Capture the cell that displays the provided text and extract its (X, Y) central coordinate. 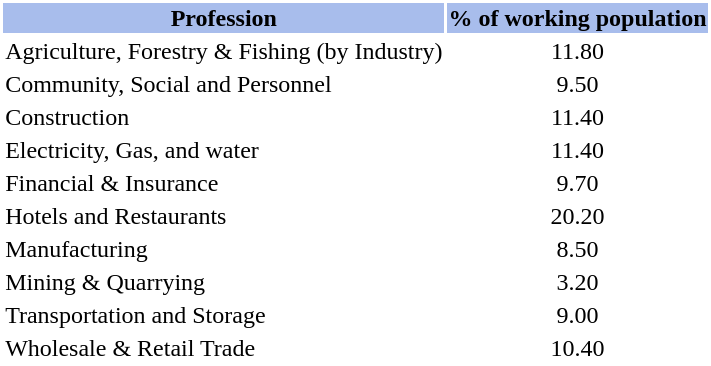
Transportation and Storage (224, 315)
% of working population (578, 18)
9.70 (578, 183)
Hotels and Restaurants (224, 216)
3.20 (578, 282)
Construction (224, 117)
10.40 (578, 348)
8.50 (578, 249)
Manufacturing (224, 249)
Financial & Insurance (224, 183)
9.00 (578, 315)
Wholesale & Retail Trade (224, 348)
Agriculture, Forestry & Fishing (by Industry) (224, 51)
Community, Social and Personnel (224, 84)
Electricity, Gas, and water (224, 150)
11.80 (578, 51)
9.50 (578, 84)
Mining & Quarrying (224, 282)
Profession (224, 18)
20.20 (578, 216)
